Identify which cell holds the provided text, then report its [X, Y] central coordinate. 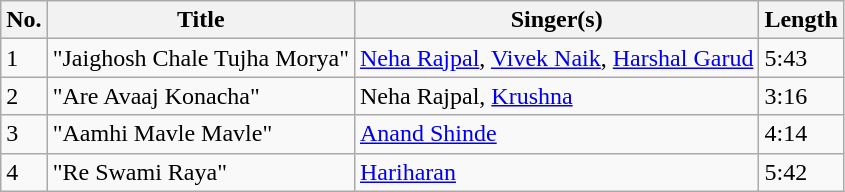
5:42 [801, 172]
2 [24, 96]
"Are Avaaj Konacha" [200, 96]
4 [24, 172]
Singer(s) [556, 20]
3 [24, 134]
Neha Rajpal, Krushna [556, 96]
No. [24, 20]
Length [801, 20]
1 [24, 58]
5:43 [801, 58]
4:14 [801, 134]
3:16 [801, 96]
"Jaighosh Chale Tujha Morya" [200, 58]
"Aamhi Mavle Mavle" [200, 134]
Neha Rajpal, Vivek Naik, Harshal Garud [556, 58]
"Re Swami Raya" [200, 172]
Title [200, 20]
Anand Shinde [556, 134]
Hariharan [556, 172]
